Capture the cell that displays the provided text and extract its [X, Y] central coordinate. 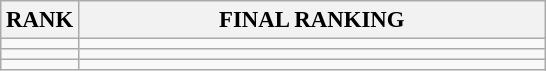
RANK [40, 20]
FINAL RANKING [312, 20]
